Identify which cell holds the provided text, then report its [x, y] central coordinate. 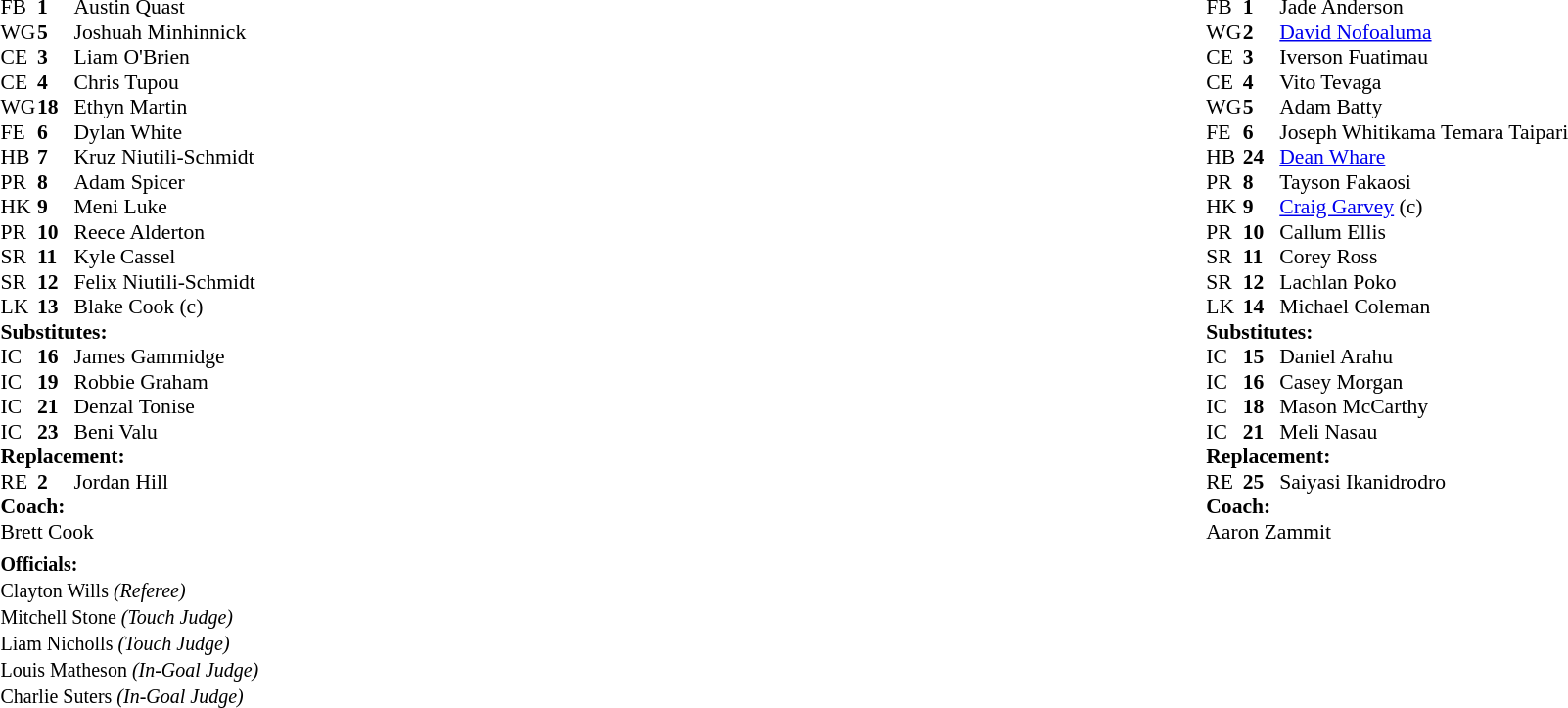
Robbie Graham [164, 382]
Meni Luke [164, 207]
Felix Niutili-Schmidt [164, 282]
Brett Cook [127, 532]
25 [1262, 482]
23 [56, 432]
Tayson Fakaosi [1423, 182]
Joshuah Minhinnick [164, 32]
14 [1262, 307]
Iverson Fuatimau [1423, 58]
Corey Ross [1423, 258]
James Gammidge [164, 357]
Vito Tevaga [1423, 82]
Saiyasi Ikanidrodro [1423, 482]
15 [1262, 357]
Chris Tupou [164, 82]
Adam Spicer [164, 182]
24 [1262, 158]
Lachlan Poko [1423, 282]
Ethyn Martin [164, 107]
Casey Morgan [1423, 382]
19 [56, 382]
Jordan Hill [164, 482]
7 [56, 158]
Denzal Tonise [164, 406]
Craig Garvey (c) [1423, 207]
Dylan White [164, 132]
Daniel Arahu [1423, 357]
Meli Nasau [1423, 432]
Liam O'Brien [164, 58]
Reece Alderton [164, 232]
Adam Batty [1423, 107]
Michael Coleman [1423, 307]
Beni Valu [164, 432]
Dean Whare [1423, 158]
Blake Cook (c) [164, 307]
13 [56, 307]
Joseph Whitikama Temara Taipari [1423, 132]
Callum Ellis [1423, 232]
Kyle Cassel [164, 258]
Kruz Niutili-Schmidt [164, 158]
Aaron Zammit [1387, 532]
Mason McCarthy [1423, 406]
David Nofoaluma [1423, 32]
